Find where the given text appears and provide that cell's center as (X, Y) coordinate. 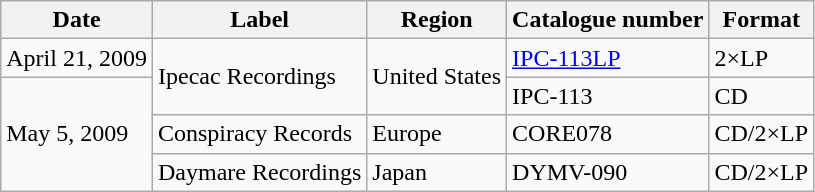
April 21, 2009 (77, 58)
Ipecac Recordings (259, 77)
CORE078 (608, 134)
DYMV-090 (608, 172)
United States (437, 77)
May 5, 2009 (77, 134)
CD (762, 96)
Region (437, 20)
Conspiracy Records (259, 134)
Catalogue number (608, 20)
Japan (437, 172)
2×LP (762, 58)
IPC-113LP (608, 58)
IPC-113 (608, 96)
Format (762, 20)
Label (259, 20)
Europe (437, 134)
Date (77, 20)
Daymare Recordings (259, 172)
